Return the (x, y) coordinate for the center point of the cell that contains the specified text.  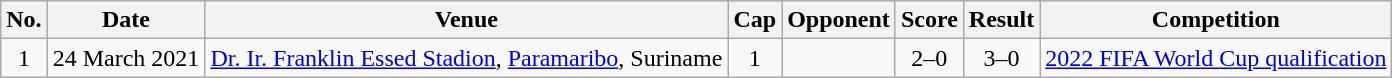
Result (1001, 20)
Cap (755, 20)
Date (126, 20)
Score (929, 20)
2–0 (929, 58)
Opponent (839, 20)
24 March 2021 (126, 58)
2022 FIFA World Cup qualification (1216, 58)
Venue (466, 20)
Competition (1216, 20)
Dr. Ir. Franklin Essed Stadion, Paramaribo, Suriname (466, 58)
No. (24, 20)
3–0 (1001, 58)
